For the text-containing cell, return its midpoint in [x, y] coordinate format. 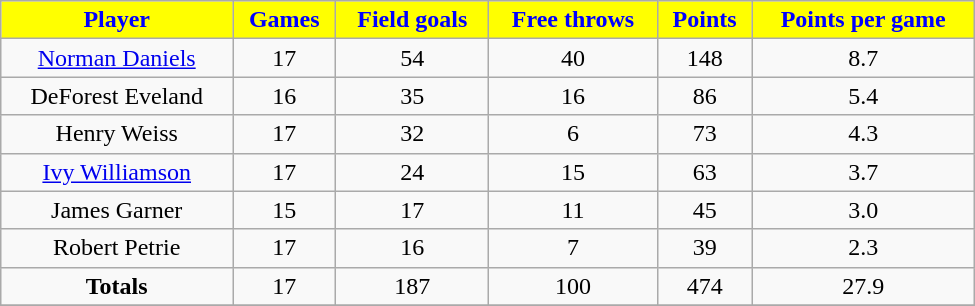
86 [704, 96]
Games [284, 20]
32 [412, 134]
474 [704, 286]
187 [412, 286]
11 [574, 210]
Free throws [574, 20]
45 [704, 210]
Norman Daniels [117, 58]
Robert Petrie [117, 248]
Points per game [863, 20]
Henry Weiss [117, 134]
Totals [117, 286]
100 [574, 286]
3.0 [863, 210]
35 [412, 96]
Ivy Williamson [117, 172]
8.7 [863, 58]
27.9 [863, 286]
39 [704, 248]
6 [574, 134]
5.4 [863, 96]
4.3 [863, 134]
3.7 [863, 172]
63 [704, 172]
James Garner [117, 210]
Player [117, 20]
40 [574, 58]
54 [412, 58]
148 [704, 58]
Field goals [412, 20]
Points [704, 20]
DeForest Eveland [117, 96]
24 [412, 172]
2.3 [863, 248]
73 [704, 134]
7 [574, 248]
